Detect which cell encompasses the target text, then output its [X, Y] center coordinate. 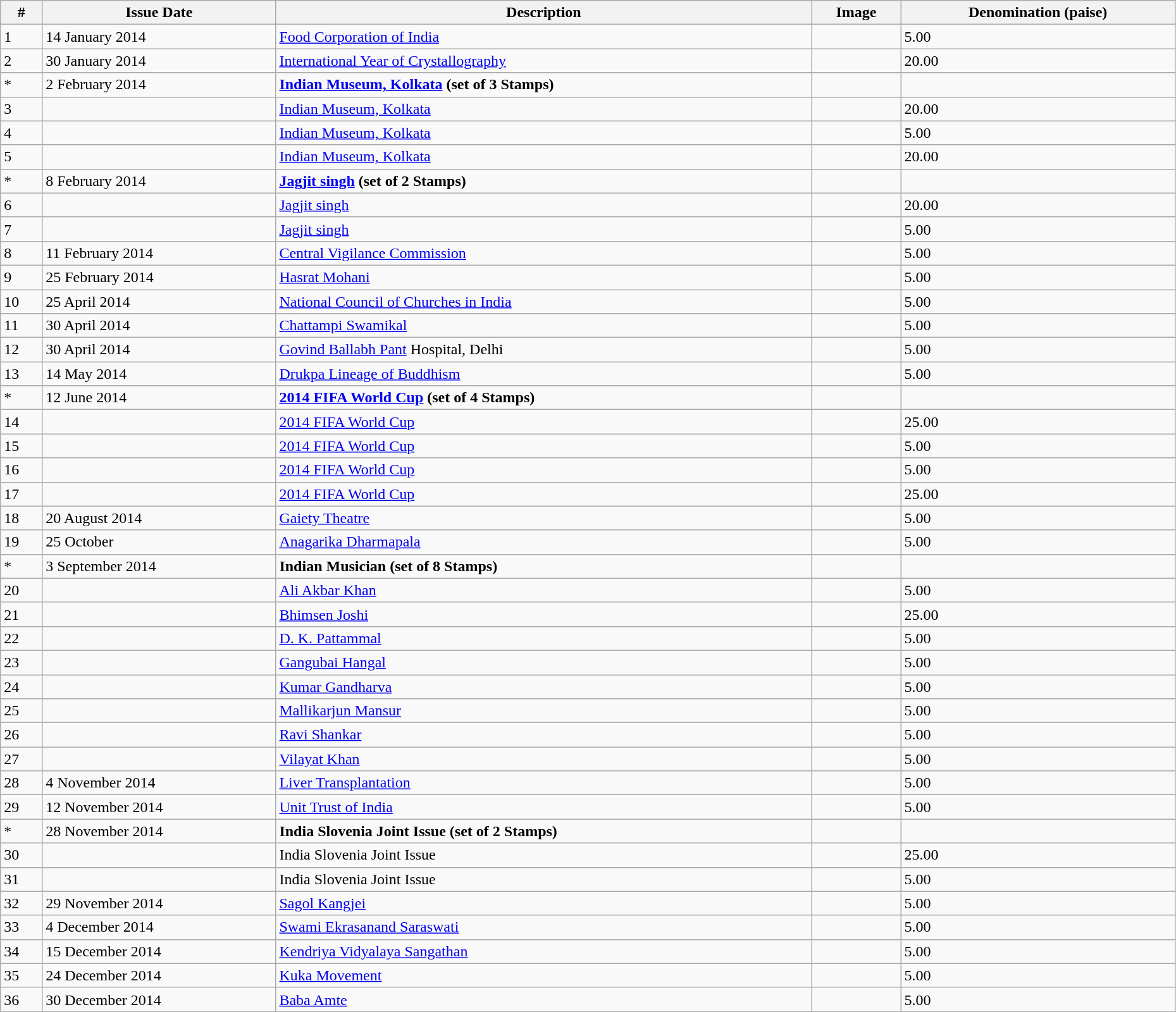
30 [22, 855]
Food Corporation of India [544, 37]
14 January 2014 [159, 37]
12 November 2014 [159, 807]
25 [22, 711]
15 [22, 446]
2 February 2014 [159, 85]
Mallikarjun Mansur [544, 711]
33 [22, 927]
Baba Amte [544, 999]
24 December 2014 [159, 975]
Gangubai Hangal [544, 662]
16 [22, 470]
Jagjit singh (set of 2 Stamps) [544, 181]
Kuka Movement [544, 975]
21 [22, 614]
Denomination (paise) [1037, 13]
20 [22, 590]
Swami Ekrasanand Saraswati [544, 927]
29 [22, 807]
14 [22, 422]
20 August 2014 [159, 518]
Kumar Gandharva [544, 686]
International Year of Crystallography [544, 61]
11 February 2014 [159, 253]
2014 FIFA World Cup (set of 4 Stamps) [544, 398]
15 December 2014 [159, 951]
Sagol Kangjei [544, 903]
19 [22, 542]
25 October [159, 542]
17 [22, 494]
12 [22, 350]
3 September 2014 [159, 566]
18 [22, 518]
26 [22, 735]
8 February 2014 [159, 181]
9 [22, 277]
India Slovenia Joint Issue (set of 2 Stamps) [544, 831]
30 December 2014 [159, 999]
# [22, 13]
Bhimsen Joshi [544, 614]
D. K. Pattammal [544, 638]
Kendriya Vidyalaya Sangathan [544, 951]
Vilayat Khan [544, 759]
32 [22, 903]
36 [22, 999]
4 [22, 133]
National Council of Churches in India [544, 302]
29 November 2014 [159, 903]
34 [22, 951]
6 [22, 205]
12 June 2014 [159, 398]
14 May 2014 [159, 374]
Issue Date [159, 13]
Indian Musician (set of 8 Stamps) [544, 566]
Image [857, 13]
Liver Transplantation [544, 783]
30 January 2014 [159, 61]
1 [22, 37]
4 December 2014 [159, 927]
Description [544, 13]
Hasrat Mohani [544, 277]
2 [22, 61]
28 [22, 783]
27 [22, 759]
Ravi Shankar [544, 735]
24 [22, 686]
25 February 2014 [159, 277]
7 [22, 229]
Unit Trust of India [544, 807]
13 [22, 374]
31 [22, 879]
10 [22, 302]
11 [22, 326]
Chattampi Swamikal [544, 326]
3 [22, 109]
8 [22, 253]
4 November 2014 [159, 783]
28 November 2014 [159, 831]
35 [22, 975]
Central Vigilance Commission [544, 253]
Anagarika Dharmapala [544, 542]
23 [22, 662]
5 [22, 157]
Drukpa Lineage of Buddhism [544, 374]
Gaiety Theatre [544, 518]
Indian Museum, Kolkata (set of 3 Stamps) [544, 85]
Govind Ballabh Pant Hospital, Delhi [544, 350]
25 April 2014 [159, 302]
Ali Akbar Khan [544, 590]
22 [22, 638]
